For the text-containing cell, return its midpoint in [x, y] coordinate format. 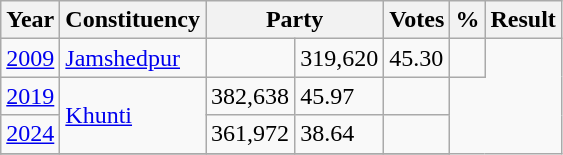
361,972 [250, 134]
382,638 [250, 96]
2024 [30, 134]
Year [30, 20]
45.30 [417, 58]
319,620 [340, 58]
Votes [417, 20]
2009 [30, 58]
Result [523, 20]
Khunti [133, 115]
Constituency [133, 20]
Party [295, 20]
38.64 [340, 134]
45.97 [340, 96]
Jamshedpur [133, 58]
% [468, 20]
2019 [30, 96]
